Capture the cell that displays the provided text and extract its [x, y] central coordinate. 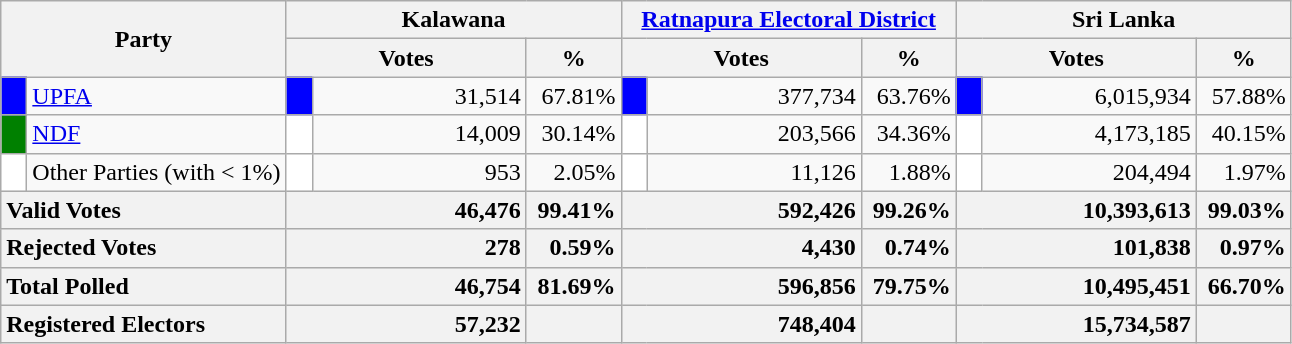
4,173,185 [1089, 134]
2.05% [574, 172]
63.76% [908, 96]
14,009 [419, 134]
15,734,587 [1076, 324]
81.69% [574, 286]
10,393,613 [1076, 210]
748,404 [741, 324]
203,566 [754, 134]
953 [419, 172]
0.97% [1244, 248]
40.15% [1244, 134]
1.88% [908, 172]
99.03% [1244, 210]
Valid Votes [144, 210]
79.75% [908, 286]
11,126 [754, 172]
46,476 [406, 210]
31,514 [419, 96]
Rejected Votes [144, 248]
10,495,451 [1076, 286]
UPFA [156, 96]
NDF [156, 134]
57,232 [406, 324]
Other Parties (with < 1%) [156, 172]
67.81% [574, 96]
377,734 [754, 96]
1.97% [1244, 172]
Party [144, 39]
278 [406, 248]
66.70% [1244, 286]
0.59% [574, 248]
4,430 [741, 248]
Kalawana [454, 20]
99.26% [908, 210]
204,494 [1089, 172]
6,015,934 [1089, 96]
34.36% [908, 134]
0.74% [908, 248]
596,856 [741, 286]
Sri Lanka [1124, 20]
Registered Electors [144, 324]
Total Polled [144, 286]
46,754 [406, 286]
57.88% [1244, 96]
30.14% [574, 134]
99.41% [574, 210]
Ratnapura Electoral District [788, 20]
592,426 [741, 210]
101,838 [1076, 248]
